For the text-containing cell, return its midpoint in (X, Y) coordinate format. 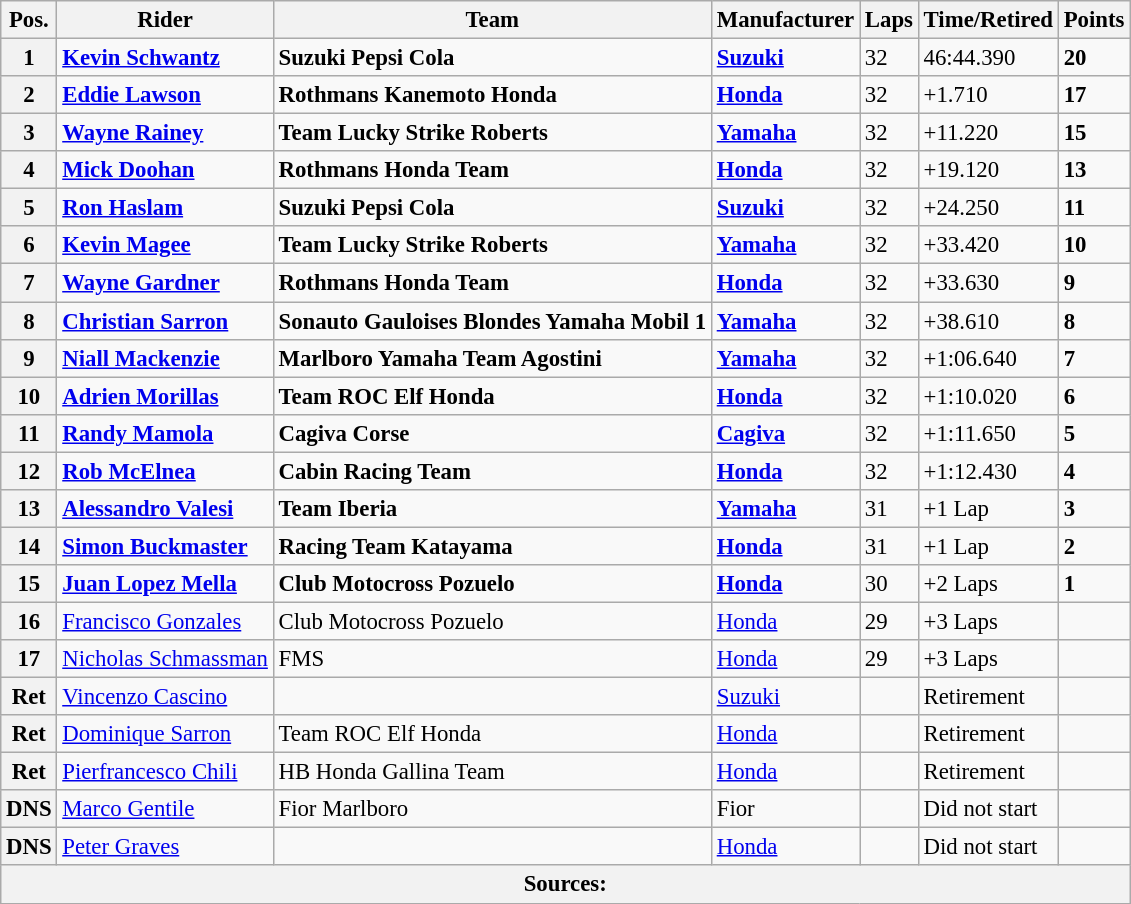
+1:06.640 (988, 358)
+33.420 (988, 245)
Cagiva Corse (492, 433)
+1.710 (988, 95)
Cabin Racing Team (492, 471)
Alessandro Valesi (165, 509)
+11.220 (988, 133)
FMS (492, 659)
16 (29, 621)
Team Iberia (492, 509)
14 (29, 546)
Adrien Morillas (165, 396)
Racing Team Katayama (492, 546)
Wayne Rainey (165, 133)
+19.120 (988, 170)
Pos. (29, 20)
Marlboro Yamaha Team Agostini (492, 358)
+24.250 (988, 208)
Sonauto Gauloises Blondes Yamaha Mobil 1 (492, 321)
Mick Doohan (165, 170)
Cagiva (785, 433)
Kevin Schwantz (165, 58)
Niall Mackenzie (165, 358)
Sources: (566, 885)
Juan Lopez Mella (165, 584)
Marco Gentile (165, 809)
+1:11.650 (988, 433)
20 (1094, 58)
Kevin Magee (165, 245)
Dominique Sarron (165, 734)
Francisco Gonzales (165, 621)
+2 Laps (988, 584)
Christian Sarron (165, 321)
Laps (890, 20)
Nicholas Schmassman (165, 659)
Manufacturer (785, 20)
Rider (165, 20)
+33.630 (988, 283)
Points (1094, 20)
+1:10.020 (988, 396)
Time/Retired (988, 20)
Pierfrancesco Chili (165, 772)
Fior Marlboro (492, 809)
Peter Graves (165, 847)
Wayne Gardner (165, 283)
+38.610 (988, 321)
Rob McElnea (165, 471)
Ron Haslam (165, 208)
Simon Buckmaster (165, 546)
Fior (785, 809)
Rothmans Kanemoto Honda (492, 95)
HB Honda Gallina Team (492, 772)
12 (29, 471)
Vincenzo Cascino (165, 697)
Eddie Lawson (165, 95)
Team (492, 20)
30 (890, 584)
46:44.390 (988, 58)
+1:12.430 (988, 471)
Randy Mamola (165, 433)
